Detect which cell encompasses the target text, then output its [X, Y] center coordinate. 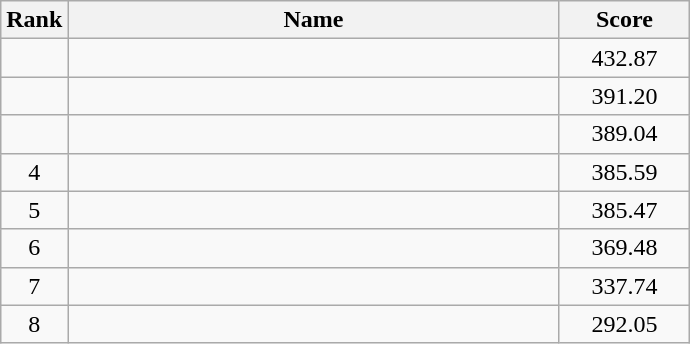
8 [34, 324]
Score [624, 20]
432.87 [624, 58]
385.47 [624, 210]
385.59 [624, 172]
Rank [34, 20]
337.74 [624, 286]
389.04 [624, 134]
6 [34, 248]
369.48 [624, 248]
391.20 [624, 96]
Name [314, 20]
7 [34, 286]
5 [34, 210]
4 [34, 172]
292.05 [624, 324]
